Find where the given text appears and provide that cell's center as [x, y] coordinate. 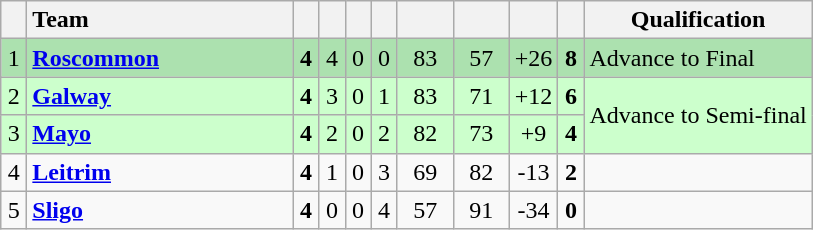
-13 [534, 172]
+26 [534, 58]
Roscommon [160, 58]
5 [14, 210]
Leitrim [160, 172]
Mayo [160, 134]
Sligo [160, 210]
+12 [534, 96]
Qualification [698, 20]
Advance to Final [698, 58]
+9 [534, 134]
8 [571, 58]
69 [425, 172]
71 [481, 96]
73 [481, 134]
Advance to Semi-final [698, 115]
91 [481, 210]
6 [571, 96]
Team [160, 20]
-34 [534, 210]
Galway [160, 96]
